From the cell containing the given text, extract its center point as (X, Y) coordinate. 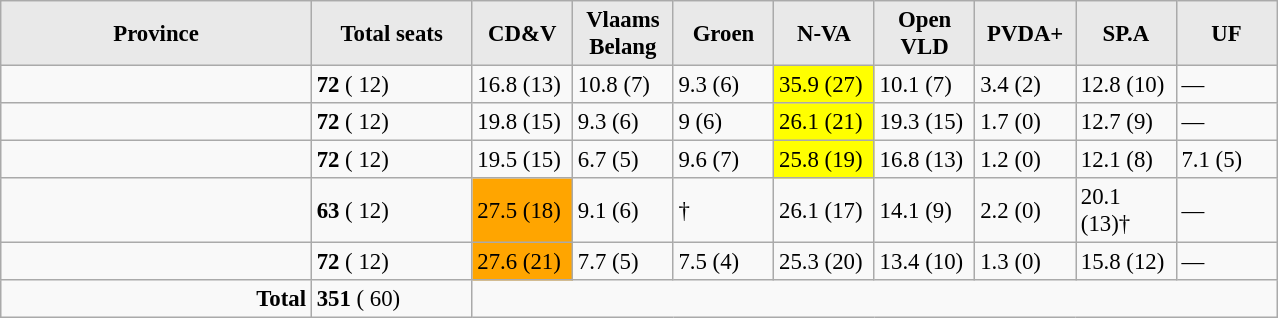
12.1 (8) (1126, 160)
3.4 (2) (1026, 85)
15.8 (12) (1126, 262)
CD&V (522, 34)
63 ( 12) (392, 210)
10.1 (7) (924, 85)
20.1 (13)† (1126, 210)
12.7 (9) (1126, 122)
UF (1226, 34)
9 (6) (724, 122)
7.7 (5) (624, 262)
25.8 (19) (824, 160)
27.6 (21) (522, 262)
26.1 (17) (824, 210)
14.1 (9) (924, 210)
Open VLD (924, 34)
27.5 (18) (522, 210)
12.8 (10) (1126, 85)
26.1 (21) (824, 122)
13.4 (10) (924, 262)
N-VA (824, 34)
7.5 (4) (724, 262)
19.8 (15) (522, 122)
Total seats (392, 34)
1.3 (0) (1026, 262)
7.1 (5) (1226, 160)
9.1 (6) (624, 210)
10.8 (7) (624, 85)
2.2 (0) (1026, 210)
19.3 (15) (924, 122)
Vlaams Belang (624, 34)
351 ( 60) (392, 299)
25.3 (20) (824, 262)
19.5 (15) (522, 160)
6.7 (5) (624, 160)
9.6 (7) (724, 160)
Province (156, 34)
† (724, 210)
35.9 (27) (824, 85)
1.7 (0) (1026, 122)
Groen (724, 34)
Total (156, 299)
SP.A (1126, 34)
1.2 (0) (1026, 160)
PVDA+ (1026, 34)
